Determine the [x, y] coordinate at the center of the cell enclosing the given text.  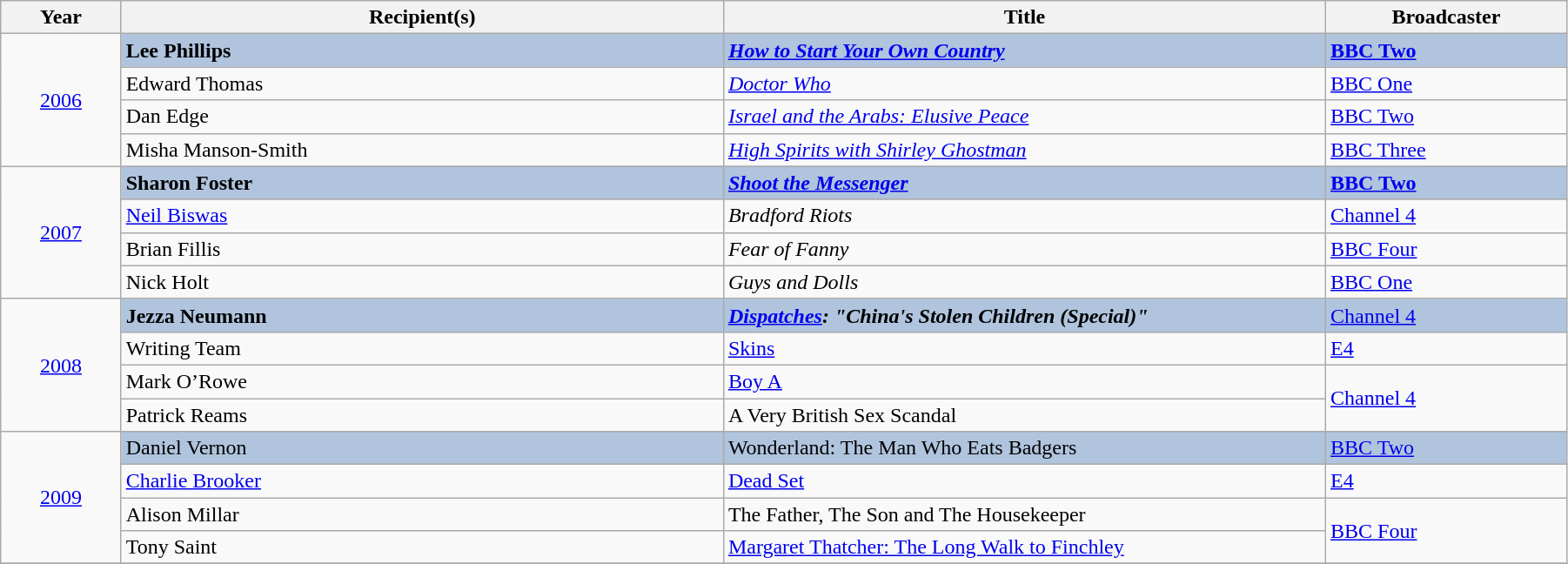
BBC Three [1446, 150]
Shoot the Messenger [1024, 183]
Guys and Dolls [1024, 282]
Mark O’Rowe [422, 381]
Fear of Fanny [1024, 249]
Boy A [1024, 381]
Title [1024, 17]
Doctor Who [1024, 84]
Daniel Vernon [422, 448]
Dead Set [1024, 481]
Tony Saint [422, 547]
Misha Manson-Smith [422, 150]
Edward Thomas [422, 84]
A Very British Sex Scandal [1024, 415]
Israel and the Arabs: Elusive Peace [1024, 117]
2009 [61, 498]
Neil Biswas [422, 216]
The Father, The Son and The Housekeeper [1024, 514]
Brian Fillis [422, 249]
Year [61, 17]
Broadcaster [1446, 17]
Charlie Brooker [422, 481]
Writing Team [422, 348]
Jezza Neumann [422, 315]
Recipient(s) [422, 17]
Skins [1024, 348]
Lee Phillips [422, 50]
Bradford Riots [1024, 216]
2006 [61, 100]
Alison Millar [422, 514]
Sharon Foster [422, 183]
Margaret Thatcher: The Long Walk to Finchley [1024, 547]
How to Start Your Own Country [1024, 50]
Dan Edge [422, 117]
2007 [61, 232]
Nick Holt [422, 282]
Patrick Reams [422, 415]
High Spirits with Shirley Ghostman [1024, 150]
Wonderland: The Man Who Eats Badgers [1024, 448]
2008 [61, 365]
Dispatches: "China's Stolen Children (Special)" [1024, 315]
